Extract the (X, Y) coordinate from the center of the cell holding the provided text.  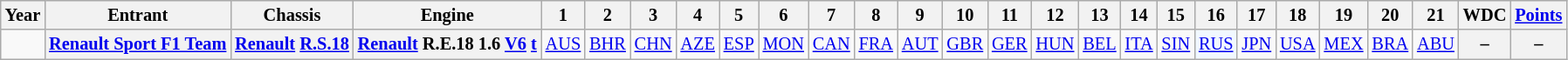
WDC (1485, 15)
16 (1215, 15)
CAN (831, 44)
20 (1390, 15)
ESP (739, 44)
BRA (1390, 44)
Chassis (292, 15)
9 (920, 15)
3 (653, 15)
SIN (1177, 44)
2 (608, 15)
18 (1297, 15)
HUN (1056, 44)
USA (1297, 44)
17 (1256, 15)
13 (1099, 15)
CHN (653, 44)
AZE (697, 44)
FRA (877, 44)
5 (739, 15)
19 (1344, 15)
Renault R.E.18 1.6 V6 t (447, 44)
Renault R.S.18 (292, 44)
Engine (447, 15)
MON (784, 44)
Entrant (138, 15)
ABU (1435, 44)
15 (1177, 15)
AUS (563, 44)
GER (1009, 44)
AUT (920, 44)
BEL (1099, 44)
4 (697, 15)
BHR (608, 44)
GBR (965, 44)
8 (877, 15)
Year (23, 15)
1 (563, 15)
RUS (1215, 44)
7 (831, 15)
Points (1538, 15)
11 (1009, 15)
12 (1056, 15)
6 (784, 15)
10 (965, 15)
21 (1435, 15)
14 (1139, 15)
Renault Sport F1 Team (138, 44)
MEX (1344, 44)
JPN (1256, 44)
ITA (1139, 44)
